Pinpoint the cell where the given text exists, returning its (X, Y) midpoint coordinate. 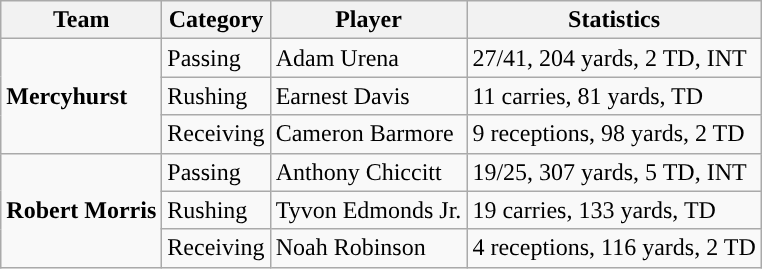
19/25, 307 yards, 5 TD, INT (614, 172)
27/41, 204 yards, 2 TD, INT (614, 58)
11 carries, 81 yards, TD (614, 96)
Player (368, 20)
4 receptions, 116 yards, 2 TD (614, 248)
Noah Robinson (368, 248)
Cameron Barmore (368, 134)
Earnest Davis (368, 96)
Statistics (614, 20)
9 receptions, 98 yards, 2 TD (614, 134)
Tyvon Edmonds Jr. (368, 210)
Robert Morris (82, 210)
Anthony Chiccitt (368, 172)
Adam Urena (368, 58)
Mercyhurst (82, 96)
Category (216, 20)
Team (82, 20)
19 carries, 133 yards, TD (614, 210)
